Find where the given text appears and provide that cell's center as [x, y] coordinate. 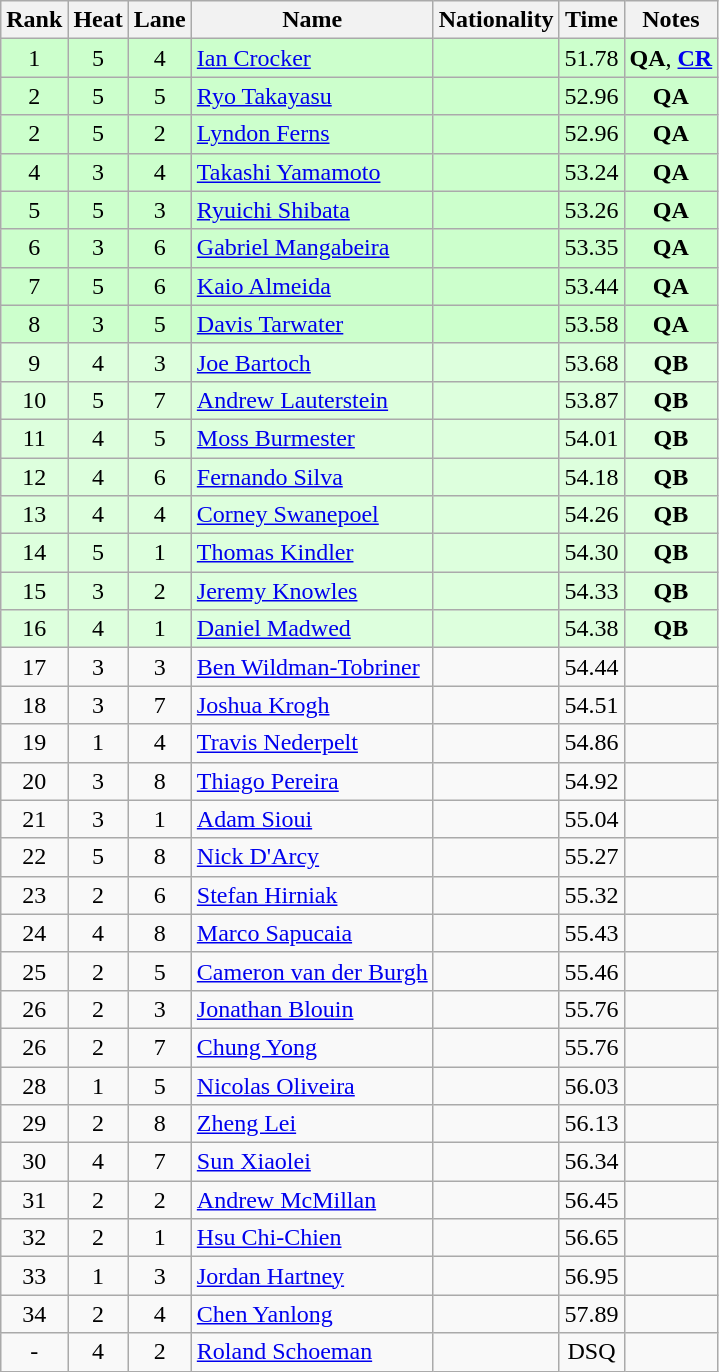
Roland Schoeman [312, 1352]
Jordan Hartney [312, 1276]
54.33 [592, 591]
56.13 [592, 1124]
53.68 [592, 362]
Notes [671, 20]
25 [34, 971]
21 [34, 819]
17 [34, 667]
Andrew McMillan [312, 1200]
54.38 [592, 629]
Lyndon Ferns [312, 134]
Travis Nederpelt [312, 743]
Jeremy Knowles [312, 591]
55.32 [592, 895]
DSQ [592, 1352]
Zheng Lei [312, 1124]
23 [34, 895]
Nicolas Oliveira [312, 1085]
55.46 [592, 971]
56.95 [592, 1276]
54.51 [592, 705]
32 [34, 1238]
Jonathan Blouin [312, 1009]
54.18 [592, 477]
57.89 [592, 1314]
20 [34, 781]
9 [34, 362]
Nick D'Arcy [312, 857]
Marco Sapucaia [312, 933]
24 [34, 933]
Gabriel Mangabeira [312, 248]
18 [34, 705]
55.27 [592, 857]
55.04 [592, 819]
29 [34, 1124]
12 [34, 477]
31 [34, 1200]
56.34 [592, 1162]
19 [34, 743]
Time [592, 20]
Davis Tarwater [312, 324]
Lane [160, 20]
Stefan Hirniak [312, 895]
54.01 [592, 438]
- [34, 1352]
22 [34, 857]
Sun Xiaolei [312, 1162]
54.92 [592, 781]
Ian Crocker [312, 58]
11 [34, 438]
Ryuichi Shibata [312, 210]
Joshua Krogh [312, 705]
Daniel Madwed [312, 629]
54.86 [592, 743]
15 [34, 591]
53.58 [592, 324]
14 [34, 553]
53.26 [592, 210]
Ben Wildman-Tobriner [312, 667]
13 [34, 515]
54.44 [592, 667]
53.44 [592, 286]
16 [34, 629]
QA, CR [671, 58]
Name [312, 20]
Nationality [496, 20]
Hsu Chi-Chien [312, 1238]
51.78 [592, 58]
Fernando Silva [312, 477]
56.45 [592, 1200]
Chung Yong [312, 1047]
Rank [34, 20]
Andrew Lauterstein [312, 400]
56.65 [592, 1238]
53.24 [592, 172]
54.26 [592, 515]
Chen Yanlong [312, 1314]
34 [34, 1314]
Ryo Takayasu [312, 96]
Adam Sioui [312, 819]
Kaio Almeida [312, 286]
56.03 [592, 1085]
28 [34, 1085]
Joe Bartoch [312, 362]
30 [34, 1162]
Moss Burmester [312, 438]
10 [34, 400]
55.43 [592, 933]
53.35 [592, 248]
Thiago Pereira [312, 781]
Corney Swanepoel [312, 515]
53.87 [592, 400]
54.30 [592, 553]
Heat [98, 20]
Cameron van der Burgh [312, 971]
Thomas Kindler [312, 553]
Takashi Yamamoto [312, 172]
33 [34, 1276]
